Return [X, Y] of the center of cell containing provided text 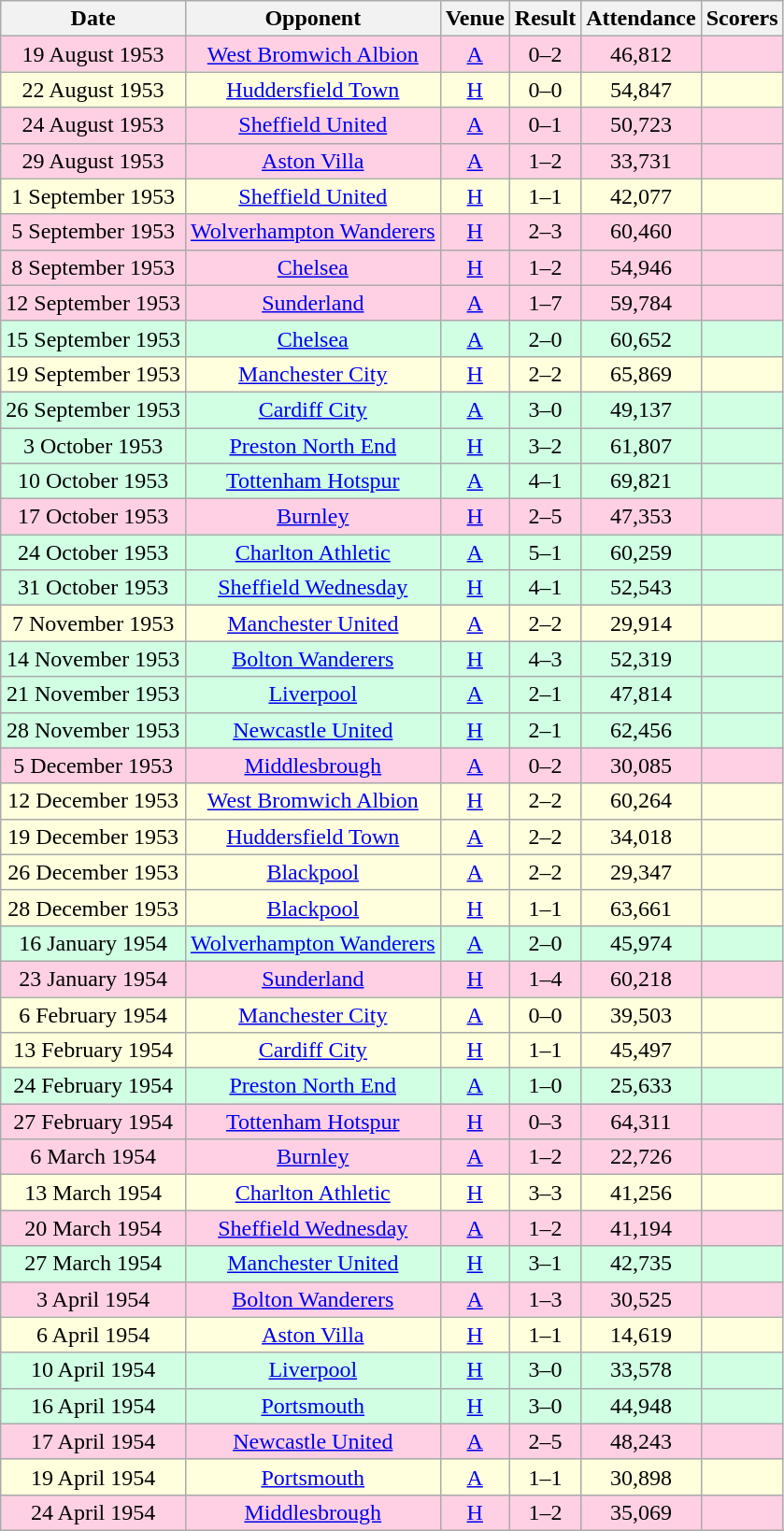
17 April 1954 [93, 1441]
60,218 [641, 979]
48,243 [641, 1441]
15 September 1953 [93, 338]
5–1 [545, 552]
12 September 1953 [93, 303]
29,914 [641, 623]
Date [93, 19]
5 September 1953 [93, 232]
60,460 [641, 232]
60,259 [641, 552]
Opponent [312, 19]
2–3 [545, 232]
41,256 [641, 1193]
54,946 [641, 267]
26 September 1953 [93, 409]
60,652 [641, 338]
30,085 [641, 765]
5 December 1953 [93, 765]
1–3 [545, 1299]
0–3 [545, 1122]
69,821 [641, 481]
13 March 1954 [93, 1193]
45,497 [641, 1051]
6 February 1954 [93, 1014]
25,633 [641, 1086]
24 October 1953 [93, 552]
47,353 [641, 517]
13 February 1954 [93, 1051]
1–0 [545, 1086]
24 August 1953 [93, 125]
14,619 [641, 1335]
20 March 1954 [93, 1228]
65,869 [641, 374]
33,731 [641, 161]
0–1 [545, 125]
3–3 [545, 1193]
7 November 1953 [93, 623]
19 August 1953 [93, 54]
42,077 [641, 196]
12 December 1953 [93, 801]
3 October 1953 [93, 446]
10 April 1954 [93, 1370]
41,194 [641, 1228]
52,543 [641, 588]
Scorers [742, 19]
44,948 [641, 1406]
6 April 1954 [93, 1335]
60,264 [641, 801]
45,974 [641, 943]
3 April 1954 [93, 1299]
16 April 1954 [93, 1406]
3–1 [545, 1264]
42,735 [641, 1264]
29 August 1953 [93, 161]
30,898 [641, 1477]
28 December 1953 [93, 908]
62,456 [641, 730]
1 September 1953 [93, 196]
28 November 1953 [93, 730]
4–3 [545, 659]
27 February 1954 [93, 1122]
19 September 1953 [93, 374]
19 December 1953 [93, 837]
50,723 [641, 125]
23 January 1954 [93, 979]
61,807 [641, 446]
52,319 [641, 659]
6 March 1954 [93, 1157]
30,525 [641, 1299]
3–2 [545, 446]
26 December 1953 [93, 872]
22 August 1953 [93, 90]
63,661 [641, 908]
22,726 [641, 1157]
1–4 [545, 979]
10 October 1953 [93, 481]
59,784 [641, 303]
29,347 [641, 872]
14 November 1953 [93, 659]
8 September 1953 [93, 267]
31 October 1953 [93, 588]
24 February 1954 [93, 1086]
Venue [475, 19]
39,503 [641, 1014]
24 April 1954 [93, 1512]
17 October 1953 [93, 517]
16 January 1954 [93, 943]
46,812 [641, 54]
27 March 1954 [93, 1264]
Attendance [641, 19]
54,847 [641, 90]
33,578 [641, 1370]
Result [545, 19]
47,814 [641, 694]
49,137 [641, 409]
64,311 [641, 1122]
19 April 1954 [93, 1477]
21 November 1953 [93, 694]
1–7 [545, 303]
35,069 [641, 1512]
34,018 [641, 837]
